Pinpoint the cell where the given text exists, returning its (x, y) midpoint coordinate. 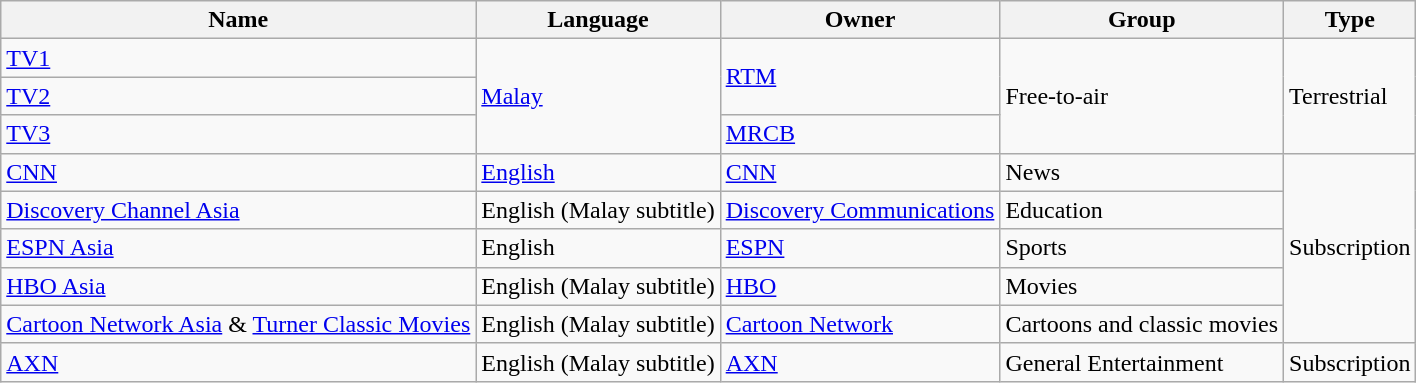
Discovery Communications (860, 210)
General Entertainment (1142, 362)
Movies (1142, 286)
Free-to-air (1142, 96)
ESPN Asia (238, 248)
Name (238, 20)
HBO Asia (238, 286)
MRCB (860, 134)
TV1 (238, 58)
TV2 (238, 96)
HBO (860, 286)
Group (1142, 20)
Malay (598, 96)
Education (1142, 210)
TV3 (238, 134)
ESPN (860, 248)
Terrestrial (1350, 96)
Sports (1142, 248)
Discovery Channel Asia (238, 210)
RTM (860, 77)
Cartoons and classic movies (1142, 324)
Cartoon Network (860, 324)
Cartoon Network Asia & Turner Classic Movies (238, 324)
Type (1350, 20)
Owner (860, 20)
Language (598, 20)
News (1142, 172)
